Extract the [X, Y] coordinate from the center of the cell holding the provided text.  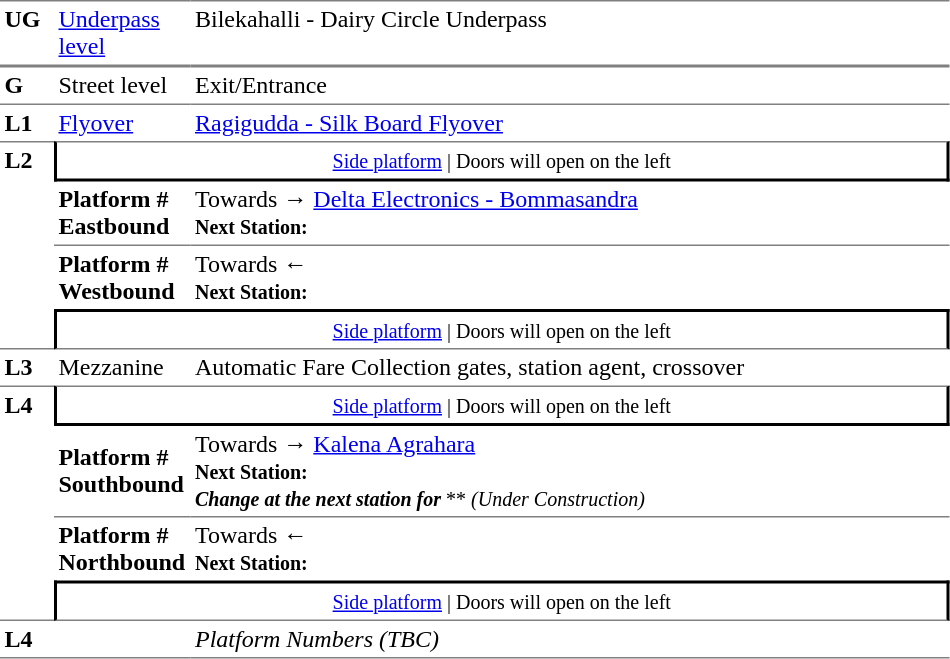
Ragigudda - Silk Board Flyover [570, 123]
Platform Numbers (TBC) [570, 640]
Towards → Kalena AgraharaNext Station: Change at the next station for ** (Under Construction) [570, 472]
L2 [27, 245]
Towards → Delta Electronics - BommasandraNext Station: [570, 214]
Flyover [122, 123]
Platform #Westbound [122, 278]
Platform #Eastbound [122, 214]
Platform #Northbound [122, 550]
L3 [27, 368]
Underpass level [122, 33]
Street level [122, 86]
L1 [27, 123]
UG [27, 33]
Platform #Southbound [122, 472]
Exit/Entrance [570, 86]
Mezzanine [122, 368]
Bilekahalli - Dairy Circle Underpass [570, 33]
Automatic Fare Collection gates, station agent, crossover [570, 368]
G [27, 86]
